Return [X, Y] of the center of cell containing provided text 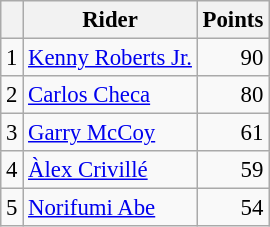
Àlex Crivillé [110, 170]
80 [232, 95]
Kenny Roberts Jr. [110, 58]
Norifumi Abe [110, 208]
5 [12, 208]
90 [232, 58]
61 [232, 133]
Garry McCoy [110, 133]
54 [232, 208]
59 [232, 170]
3 [12, 133]
Rider [110, 20]
4 [12, 170]
1 [12, 58]
Carlos Checa [110, 95]
2 [12, 95]
Points [232, 20]
